Capture the cell that displays the provided text and extract its (X, Y) central coordinate. 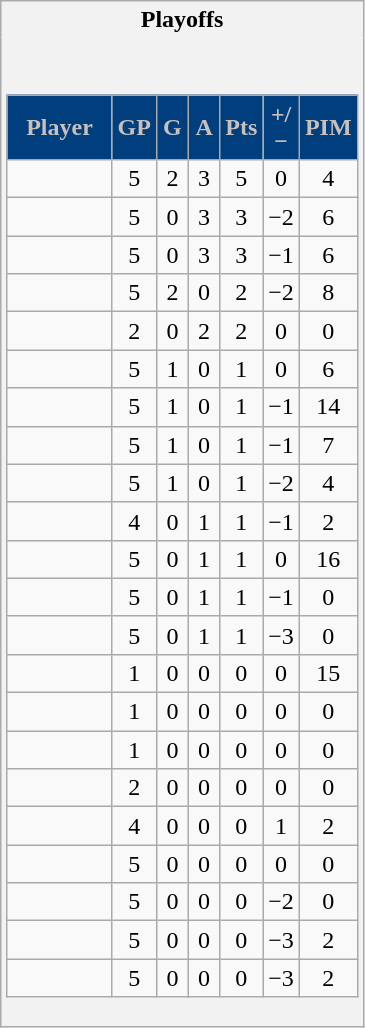
15 (328, 673)
Player (60, 128)
14 (328, 407)
8 (328, 293)
16 (328, 559)
A (204, 128)
+/− (282, 128)
PIM (328, 128)
Pts (242, 128)
7 (328, 445)
Playoffs (182, 20)
GP (134, 128)
G (172, 128)
